Return [X, Y] of the center of cell containing provided text 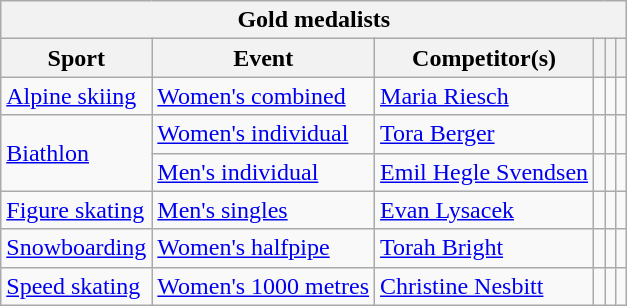
Figure skating [76, 210]
Torah Bright [484, 248]
Women's combined [264, 96]
Evan Lysacek [484, 210]
Men's singles [264, 210]
Biathlon [76, 153]
Christine Nesbitt [484, 286]
Tora Berger [484, 134]
Event [264, 58]
Alpine skiing [76, 96]
Emil Hegle Svendsen [484, 172]
Women's halfpipe [264, 248]
Sport [76, 58]
Men's individual [264, 172]
Women's 1000 metres [264, 286]
Competitor(s) [484, 58]
Women's individual [264, 134]
Snowboarding [76, 248]
Speed skating [76, 286]
Maria Riesch [484, 96]
Gold medalists [314, 20]
